Provide the (X, Y) coordinate of the cell's center where the given text is located.  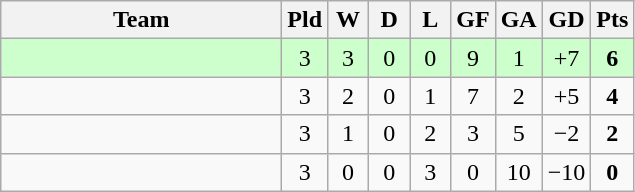
−2 (566, 134)
GF (473, 20)
6 (612, 58)
D (390, 20)
9 (473, 58)
5 (518, 134)
L (430, 20)
+5 (566, 96)
GD (566, 20)
7 (473, 96)
−10 (566, 172)
+7 (566, 58)
Pld (305, 20)
GA (518, 20)
10 (518, 172)
W (348, 20)
4 (612, 96)
Pts (612, 20)
Team (142, 20)
